Provide the (X, Y) coordinate of the cell's center where the given text is located.  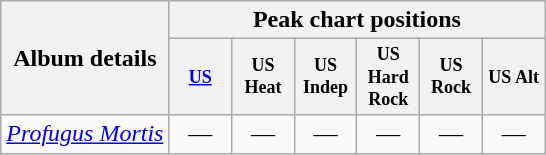
US Rock (452, 77)
Album details (85, 58)
US (200, 77)
US Heat (264, 77)
US Indep (326, 77)
US Hard Rock (388, 77)
US Alt (514, 77)
Peak chart positions (357, 20)
Profugus Mortis (85, 134)
